Pinpoint the cell where the given text exists, returning its [x, y] midpoint coordinate. 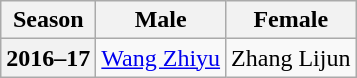
Zhang Lijun [291, 58]
Female [291, 20]
2016–17 [48, 58]
Wang Zhiyu [161, 58]
Male [161, 20]
Season [48, 20]
